Find where the given text appears and provide that cell's center as [X, Y] coordinate. 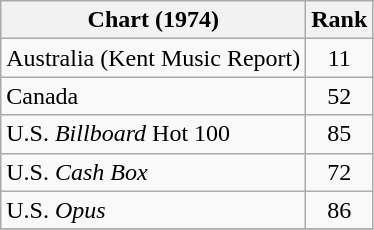
52 [340, 96]
U.S. Cash Box [154, 172]
U.S. Billboard Hot 100 [154, 134]
Canada [154, 96]
Australia (Kent Music Report) [154, 58]
Chart (1974) [154, 20]
Rank [340, 20]
11 [340, 58]
85 [340, 134]
86 [340, 210]
72 [340, 172]
U.S. Opus [154, 210]
